Output the (x, y) coordinate of the center of the cell containing the given text.  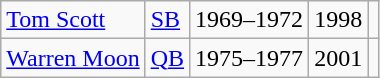
Warren Moon (73, 58)
1975–1977 (250, 58)
Tom Scott (73, 20)
SB (167, 20)
1969–1972 (250, 20)
2001 (338, 58)
QB (167, 58)
1998 (338, 20)
